Find where the given text appears and provide that cell's center as (x, y) coordinate. 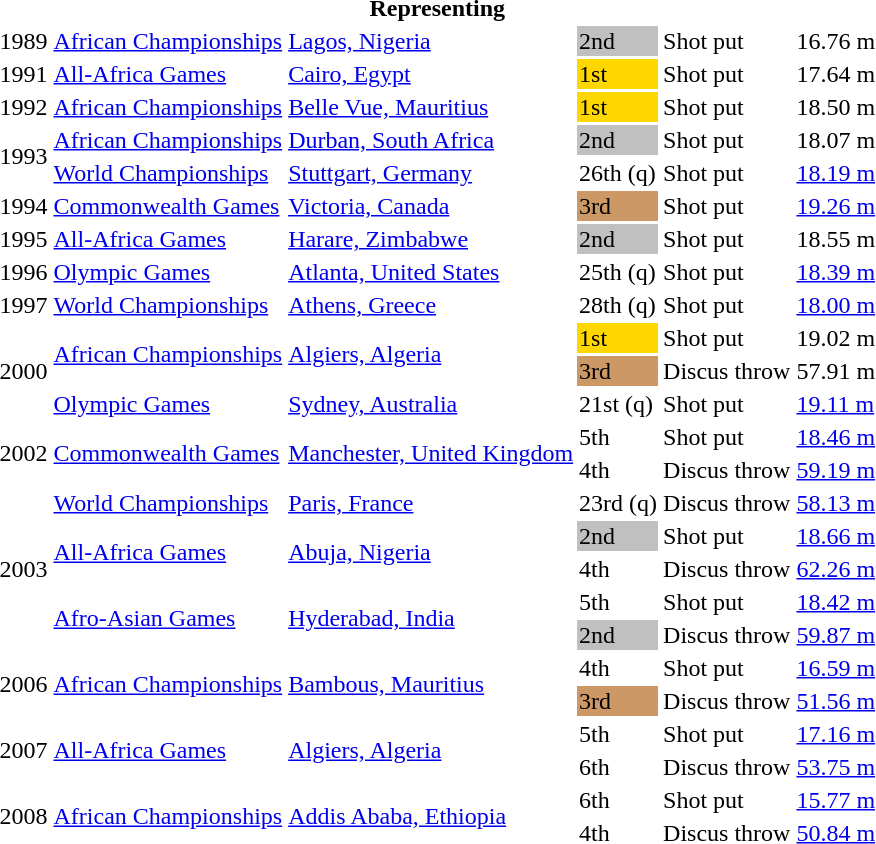
Harare, Zimbabwe (431, 239)
Afro-Asian Games (168, 618)
Abuja, Nigeria (431, 552)
Lagos, Nigeria (431, 41)
23rd (q) (618, 503)
Bambous, Mauritius (431, 684)
Sydney, Australia (431, 404)
26th (q) (618, 173)
Athens, Greece (431, 305)
Durban, South Africa (431, 140)
Cairo, Egypt (431, 74)
Paris, France (431, 503)
Atlanta, United States (431, 272)
Belle Vue, Mauritius (431, 107)
Victoria, Canada (431, 206)
Stuttgart, Germany (431, 173)
Manchester, United Kingdom (431, 454)
21st (q) (618, 404)
Hyderabad, India (431, 618)
28th (q) (618, 305)
25th (q) (618, 272)
